Return [X, Y] of the center of cell containing provided text 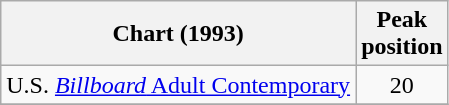
Peakposition [402, 34]
20 [402, 85]
U.S. Billboard Adult Contemporary [178, 85]
Chart (1993) [178, 34]
